Identify which cell holds the provided text, then report its [X, Y] central coordinate. 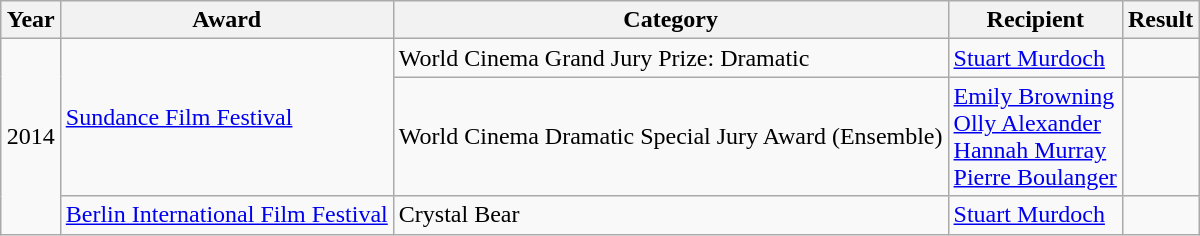
Emily BrowningOlly AlexanderHannah MurrayPierre Boulanger [1035, 136]
World Cinema Grand Jury Prize: Dramatic [670, 58]
Sundance Film Festival [226, 118]
2014 [30, 136]
Recipient [1035, 20]
Year [30, 20]
Crystal Bear [670, 215]
Result [1160, 20]
Category [670, 20]
Award [226, 20]
World Cinema Dramatic Special Jury Award (Ensemble) [670, 136]
Berlin International Film Festival [226, 215]
